Detect which cell encompasses the target text, then output its (X, Y) center coordinate. 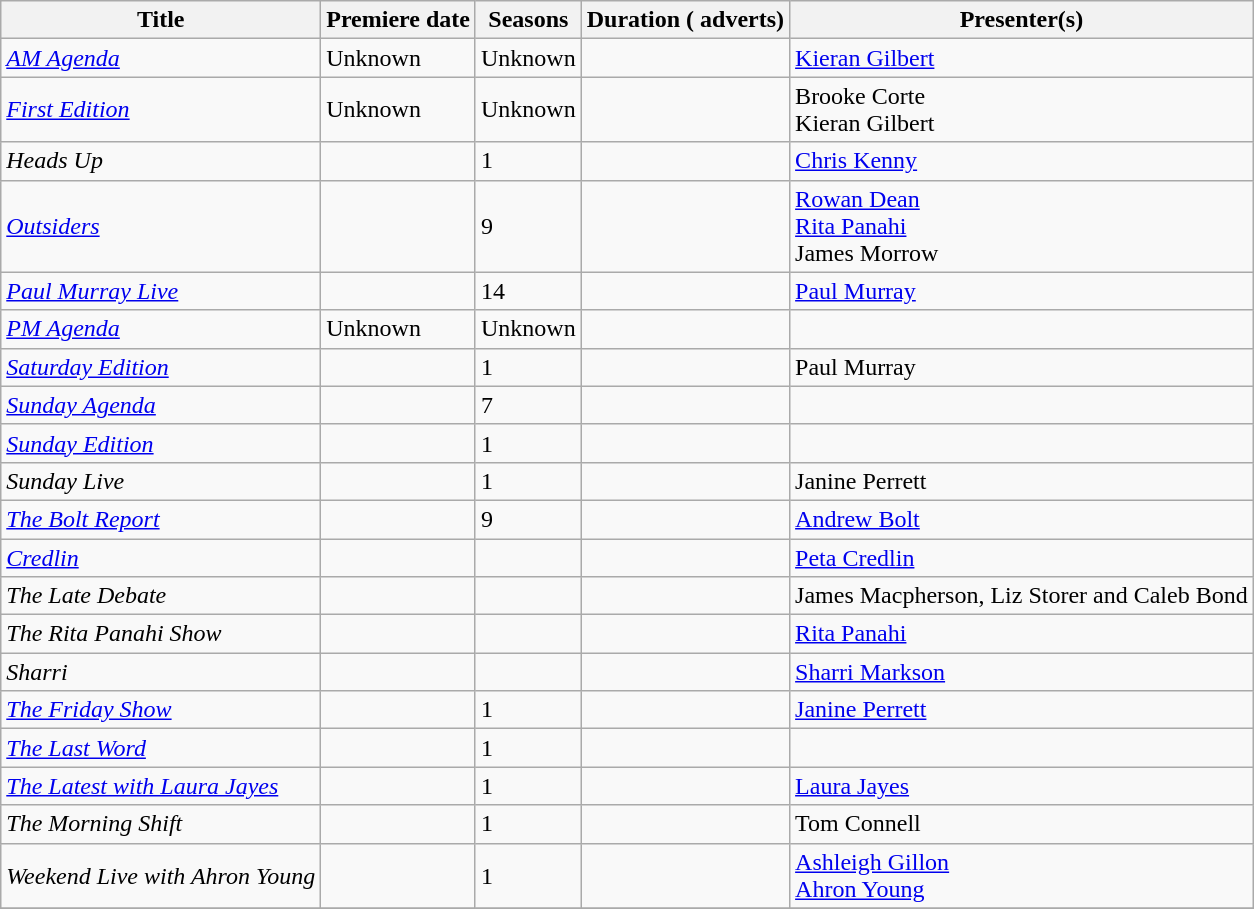
Credlin (161, 557)
Weekend Live with Ahron Young (161, 876)
Kieran Gilbert (1022, 58)
Sharri (161, 672)
Sunday Edition (161, 443)
Seasons (528, 20)
The Last Word (161, 748)
Peta Credlin (1022, 557)
Outsiders (161, 226)
The Morning Shift (161, 824)
Rita Panahi (1022, 634)
The Rita Panahi Show (161, 634)
Laura Jayes (1022, 786)
Brooke CorteKieran Gilbert (1022, 110)
Duration ( adverts) (685, 20)
Premiere date (398, 20)
Rowan DeanRita PanahiJames Morrow (1022, 226)
Heads Up (161, 161)
AM Agenda (161, 58)
Title (161, 20)
First Edition (161, 110)
The Latest with Laura Jayes (161, 786)
Andrew Bolt (1022, 519)
Saturday Edition (161, 367)
Tom Connell (1022, 824)
The Friday Show (161, 710)
14 (528, 291)
James Macpherson, Liz Storer and Caleb Bond (1022, 596)
PM Agenda (161, 329)
Presenter(s) (1022, 20)
The Bolt Report (161, 519)
Paul Murray Live (161, 291)
Sunday Live (161, 481)
7 (528, 405)
Sunday Agenda (161, 405)
Chris Kenny (1022, 161)
Sharri Markson (1022, 672)
Ashleigh Gillon Ahron Young (1022, 876)
The Late Debate (161, 596)
